Scan for the cell matching the given text and deliver its [x, y] coordinate at center. 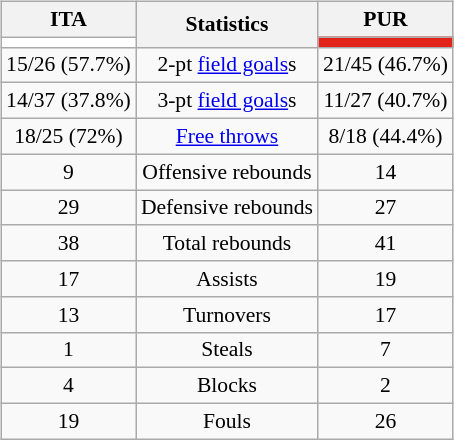
14/37 (37.8%) [68, 101]
29 [68, 208]
3-pt field goalss [227, 101]
26 [386, 421]
Statistics [227, 24]
PUR [386, 19]
41 [386, 243]
Assists [227, 279]
2-pt field goalss [227, 65]
1 [68, 350]
9 [68, 172]
27 [386, 208]
14 [386, 172]
21/45 (46.7%) [386, 65]
13 [68, 314]
8/18 (44.4%) [386, 136]
7 [386, 350]
Turnovers [227, 314]
Blocks [227, 386]
38 [68, 243]
Fouls [227, 421]
15/26 (57.7%) [68, 65]
Offensive rebounds [227, 172]
Defensive rebounds [227, 208]
2 [386, 386]
4 [68, 386]
ITA [68, 19]
Steals [227, 350]
18/25 (72%) [68, 136]
Total rebounds [227, 243]
11/27 (40.7%) [386, 101]
Free throws [227, 136]
